From the cell containing the given text, extract its center point as (x, y) coordinate. 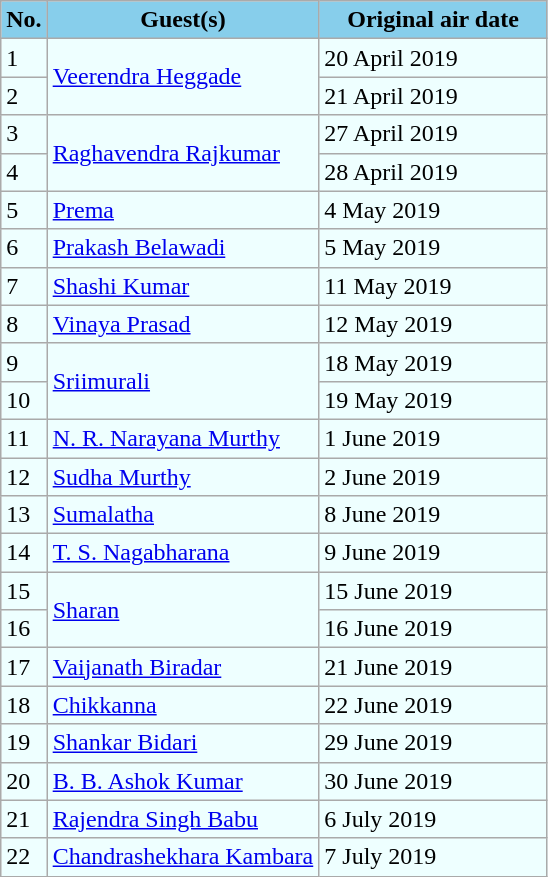
13 (24, 515)
17 (24, 667)
Sriimurali (183, 381)
5 (24, 210)
Rajendra Singh Babu (183, 819)
15 (24, 591)
29 June 2019 (434, 743)
Vaijanath Biradar (183, 667)
Veerendra Heggade (183, 77)
Sudha Murthy (183, 477)
6 (24, 248)
11 May 2019 (434, 286)
9 June 2019 (434, 553)
19 (24, 743)
20 April 2019 (434, 58)
10 (24, 400)
Shashi Kumar (183, 286)
20 (24, 781)
4 May 2019 (434, 210)
Original air date (434, 20)
22 June 2019 (434, 705)
Sumalatha (183, 515)
N. R. Narayana Murthy (183, 438)
18 (24, 705)
12 (24, 477)
Shankar Bidari (183, 743)
Raghavendra Rajkumar (183, 153)
Vinaya Prasad (183, 324)
Prema (183, 210)
1 (24, 58)
12 May 2019 (434, 324)
7 (24, 286)
14 (24, 553)
6 July 2019 (434, 819)
27 April 2019 (434, 134)
16 (24, 629)
22 (24, 857)
21 (24, 819)
21 June 2019 (434, 667)
Prakash Belawadi (183, 248)
8 June 2019 (434, 515)
Sharan (183, 610)
11 (24, 438)
Chandrashekhara Kambara (183, 857)
30 June 2019 (434, 781)
Guest(s) (183, 20)
Chikkanna (183, 705)
15 June 2019 (434, 591)
5 May 2019 (434, 248)
28 April 2019 (434, 172)
3 (24, 134)
21 April 2019 (434, 96)
B. B. Ashok Kumar (183, 781)
7 July 2019 (434, 857)
9 (24, 362)
16 June 2019 (434, 629)
2 (24, 96)
No. (24, 20)
19 May 2019 (434, 400)
1 June 2019 (434, 438)
8 (24, 324)
2 June 2019 (434, 477)
4 (24, 172)
T. S. Nagabharana (183, 553)
18 May 2019 (434, 362)
